Search for the cell housing the specified text and yield its (X, Y) center coordinate. 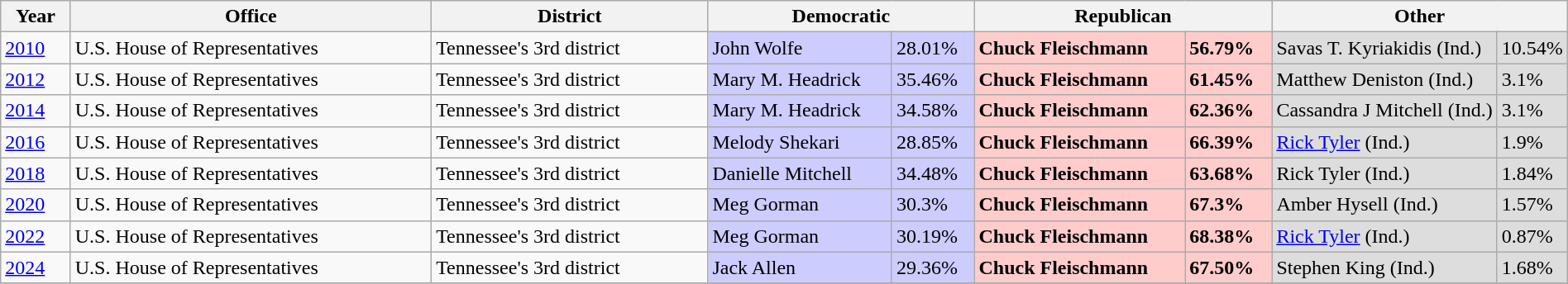
29.36% (933, 267)
2020 (36, 205)
61.45% (1229, 79)
Year (36, 17)
10.54% (1532, 48)
Savas T. Kyriakidis (Ind.) (1384, 48)
John Wolfe (801, 48)
1.84% (1532, 173)
35.46% (933, 79)
Office (251, 17)
66.39% (1229, 142)
Melody Shekari (801, 142)
1.57% (1532, 205)
67.50% (1229, 267)
2024 (36, 267)
63.68% (1229, 173)
Danielle Mitchell (801, 173)
Democratic (841, 17)
28.85% (933, 142)
2012 (36, 79)
34.58% (933, 111)
Matthew Deniston (Ind.) (1384, 79)
1.9% (1532, 142)
2014 (36, 111)
30.19% (933, 236)
Amber Hysell (Ind.) (1384, 205)
62.36% (1229, 111)
Cassandra J Mitchell (Ind.) (1384, 111)
28.01% (933, 48)
2022 (36, 236)
2010 (36, 48)
0.87% (1532, 236)
68.38% (1229, 236)
67.3% (1229, 205)
Jack Allen (801, 267)
2016 (36, 142)
Other (1419, 17)
56.79% (1229, 48)
34.48% (933, 173)
Stephen King (Ind.) (1384, 267)
2018 (36, 173)
30.3% (933, 205)
1.68% (1532, 267)
Republican (1123, 17)
District (570, 17)
